Return [X, Y] of the center of cell containing provided text 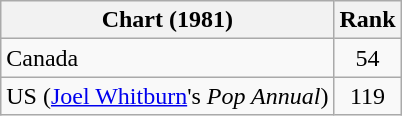
Rank [368, 20]
Chart (1981) [168, 20]
54 [368, 58]
US (Joel Whitburn's Pop Annual) [168, 96]
119 [368, 96]
Canada [168, 58]
